Provide the (x, y) coordinate of the cell's center where the given text is located.  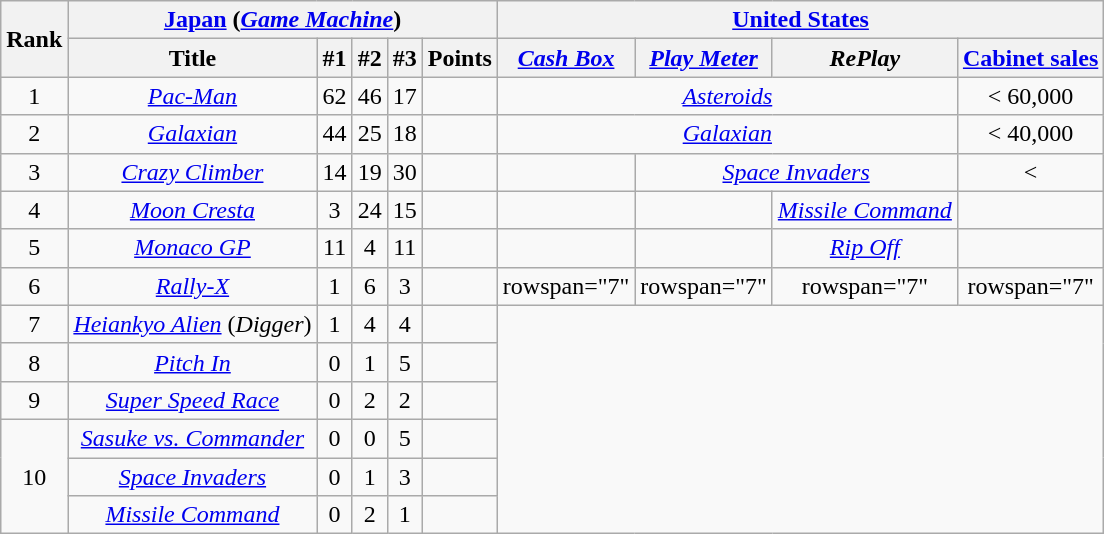
Pitch In (192, 362)
#2 (370, 58)
10 (34, 476)
Pac-Man (192, 96)
< (1030, 172)
Cabinet sales (1030, 58)
Rip Off (864, 248)
Title (192, 58)
Monaco GP (192, 248)
< 60,000 (1030, 96)
United States (800, 20)
15 (404, 210)
Crazy Climber (192, 172)
24 (370, 210)
Cash Box (566, 58)
9 (34, 400)
Rally-X (192, 286)
44 (334, 134)
Rank (34, 39)
Play Meter (704, 58)
30 (404, 172)
14 (334, 172)
7 (34, 324)
< 40,000 (1030, 134)
19 (370, 172)
62 (334, 96)
18 (404, 134)
RePlay (864, 58)
Japan (Game Machine) (282, 20)
8 (34, 362)
Moon Cresta (192, 210)
Asteroids (727, 96)
#3 (404, 58)
17 (404, 96)
Points (460, 58)
46 (370, 96)
#1 (334, 58)
Sasuke vs. Commander (192, 438)
Heiankyo Alien (Digger) (192, 324)
25 (370, 134)
Super Speed Race (192, 400)
